From the cell containing the given text, extract its center point as (x, y) coordinate. 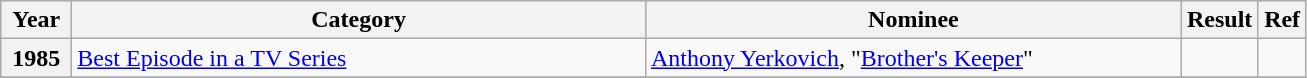
1985 (36, 58)
Anthony Yerkovich, "Brother's Keeper" (913, 58)
Category (359, 20)
Nominee (913, 20)
Result (1219, 20)
Year (36, 20)
Best Episode in a TV Series (359, 58)
Ref (1282, 20)
